Scan for the cell matching the given text and deliver its (X, Y) coordinate at center. 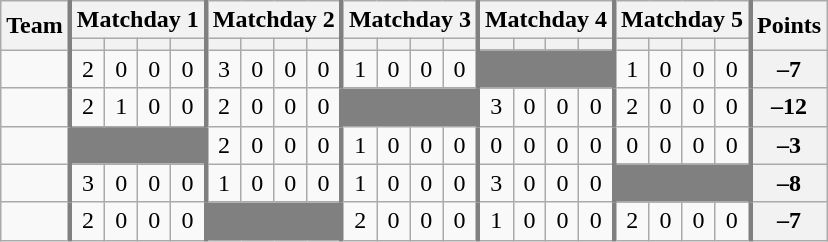
–12 (788, 107)
–3 (788, 145)
Matchday 3 (410, 20)
Matchday 5 (682, 20)
Points (788, 26)
Matchday 2 (274, 20)
–8 (788, 183)
Matchday 4 (546, 20)
Matchday 1 (138, 20)
Team (36, 26)
